Pinpoint the cell where the given text exists, returning its (X, Y) midpoint coordinate. 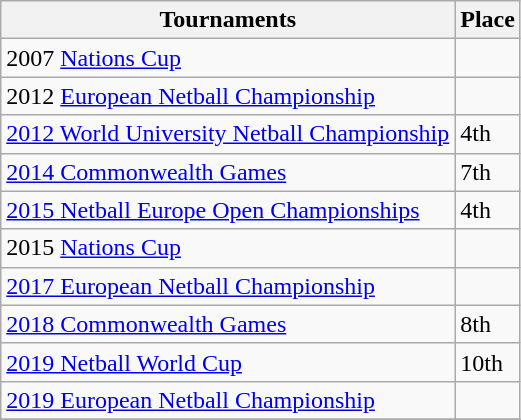
2015 Netball Europe Open Championships (228, 210)
7th (488, 172)
2019 European Netball Championship (228, 400)
2017 European Netball Championship (228, 286)
2012 European Netball Championship (228, 96)
10th (488, 362)
Tournaments (228, 20)
Place (488, 20)
2019 Netball World Cup (228, 362)
2007 Nations Cup (228, 58)
2018 Commonwealth Games (228, 324)
2012 World University Netball Championship (228, 134)
8th (488, 324)
2014 Commonwealth Games (228, 172)
2015 Nations Cup (228, 248)
